Return the [x, y] coordinate for the center point of the cell that contains the specified text.  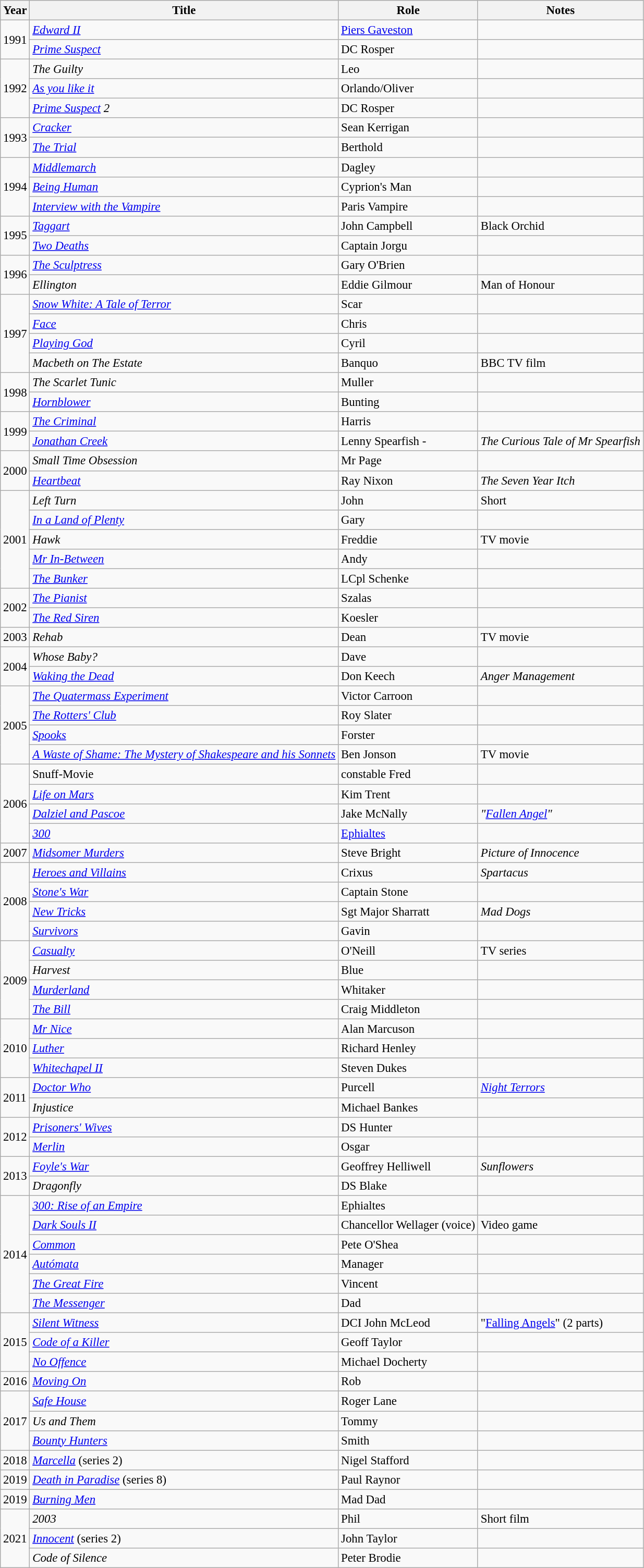
2000 [15, 471]
The Curious Tale of Mr Spearfish [560, 441]
Middlemarch [184, 167]
2005 [15, 725]
The Bill [184, 1009]
Paul Raynor [408, 1479]
Injustice [184, 1107]
Death in Paradise (series 8) [184, 1479]
Harvest [184, 970]
Michael Bankes [408, 1107]
In a Land of Plenty [184, 520]
Code of a Killer [184, 1342]
Short film [560, 1519]
Cyril [408, 343]
2011 [15, 1097]
Nigel Stafford [408, 1460]
The Pianist [184, 598]
As you like it [184, 89]
The Seven Year Itch [560, 480]
Don Keech [408, 676]
Us and Them [184, 1421]
Prime Suspect [184, 50]
Foyle's War [184, 1166]
Left Turn [184, 500]
Blue [408, 970]
Luther [184, 1048]
Ray Nixon [408, 480]
Roger Lane [408, 1401]
Innocent (series 2) [184, 1538]
300: Rise of an Empire [184, 1205]
Alan Marcuson [408, 1029]
Common [184, 1244]
Mr Nice [184, 1029]
2017 [15, 1421]
Smith [408, 1440]
The Scarlet Tunic [184, 382]
Doctor Who [184, 1088]
Mr Page [408, 461]
Waking the Dead [184, 676]
Casualty [184, 950]
Purcell [408, 1088]
Night Terrors [560, 1088]
Dark Souls II [184, 1225]
Rehab [184, 637]
Captain Jorgu [408, 245]
1996 [15, 275]
Notes [560, 10]
Geoff Taylor [408, 1342]
1992 [15, 89]
Code of Silence [184, 1558]
The Quatermass Experiment [184, 696]
Heartbeat [184, 480]
Bunting [408, 402]
1999 [15, 431]
1997 [15, 334]
Mr In-Between [184, 559]
O'Neill [408, 950]
Geoffrey Helliwell [408, 1166]
Sunflowers [560, 1166]
Black Orchid [560, 226]
New Tricks [184, 911]
BBC TV film [560, 363]
The Bunker [184, 578]
Szalas [408, 598]
2012 [15, 1137]
Anger Management [560, 676]
Jonathan Creek [184, 441]
Craig Middleton [408, 1009]
Muller [408, 382]
Playing God [184, 343]
The Sculptress [184, 265]
Man of Honour [560, 285]
Ben Jonson [408, 755]
Chris [408, 324]
Heroes and Villains [184, 872]
2002 [15, 608]
Kim Trent [408, 794]
Osgar [408, 1146]
2004 [15, 667]
Phil [408, 1519]
Freddie [408, 539]
Tommy [408, 1421]
Victor Carroon [408, 696]
The Red Siren [184, 618]
Mad Dad [408, 1499]
Steven Dukes [408, 1068]
Macbeth on The Estate [184, 363]
Short [560, 500]
Cracker [184, 128]
2010 [15, 1048]
Mad Dogs [560, 911]
Prime Suspect 2 [184, 108]
TV series [560, 950]
Lenny Spearfish - [408, 441]
Burning Men [184, 1499]
Dean [408, 637]
Rob [408, 1381]
Scar [408, 304]
Dalziel and Pascoe [184, 813]
Sean Kerrigan [408, 128]
2018 [15, 1460]
Berthold [408, 147]
2006 [15, 804]
Paris Vampire [408, 206]
Survivors [184, 931]
Michael Docherty [408, 1362]
2009 [15, 980]
Eddie Gilmour [408, 285]
Snuff-Movie [184, 774]
Two Deaths [184, 245]
Jake McNally [408, 813]
Gary [408, 520]
Video game [560, 1225]
John Campbell [408, 226]
Dave [408, 657]
Autómata [184, 1264]
Whitechapel II [184, 1068]
Face [184, 324]
Moving On [184, 1381]
1994 [15, 187]
Merlin [184, 1146]
constable Fred [408, 774]
The Guilty [184, 69]
"Falling Angels" (2 parts) [560, 1323]
Ellington [184, 285]
2015 [15, 1342]
Chancellor Wellager (voice) [408, 1225]
Life on Mars [184, 794]
Small Time Obsession [184, 461]
LCpl Schenke [408, 578]
Spooks [184, 735]
Andy [408, 559]
Safe House [184, 1401]
Bounty Hunters [184, 1440]
Orlando/Oliver [408, 89]
2008 [15, 902]
Whose Baby? [184, 657]
Harris [408, 422]
Banquo [408, 363]
Taggart [184, 226]
Sgt Major Sharratt [408, 911]
Hornblower [184, 402]
1993 [15, 138]
Captain Stone [408, 892]
Roy Slater [408, 715]
Crixus [408, 872]
1995 [15, 236]
Dagley [408, 167]
Richard Henley [408, 1048]
"Fallen Angel" [560, 813]
DS Blake [408, 1186]
2016 [15, 1381]
Manager [408, 1264]
2001 [15, 539]
DS Hunter [408, 1127]
Gavin [408, 931]
Hawk [184, 539]
Year [15, 10]
Being Human [184, 187]
No Offence [184, 1362]
Koesler [408, 618]
Steve Bright [408, 853]
The Rotters' Club [184, 715]
1991 [15, 40]
Peter Brodie [408, 1558]
Vincent [408, 1284]
Role [408, 10]
The Messenger [184, 1303]
Dragonfly [184, 1186]
Picture of Innocence [560, 853]
2014 [15, 1254]
Stone's War [184, 892]
A Waste of Shame: The Mystery of Shakespeare and his Sonnets [184, 755]
Piers Gaveston [408, 30]
Title [184, 10]
Murderland [184, 990]
The Trial [184, 147]
Leo [408, 69]
2013 [15, 1176]
1998 [15, 392]
Cyprion's Man [408, 187]
John Taylor [408, 1538]
Edward II [184, 30]
Dad [408, 1303]
Pete O'Shea [408, 1244]
Midsomer Murders [184, 853]
Forster [408, 735]
Whitaker [408, 990]
2007 [15, 853]
Interview with the Vampire [184, 206]
Marcella (series 2) [184, 1460]
DCI John McLeod [408, 1323]
John [408, 500]
The Great Fire [184, 1284]
300 [184, 833]
The Criminal [184, 422]
Gary O'Brien [408, 265]
2021 [15, 1538]
Spartacus [560, 872]
Prisoners' Wives [184, 1127]
Snow White: A Tale of Terror [184, 304]
Silent Witness [184, 1323]
